For the text-containing cell, return its midpoint in (x, y) coordinate format. 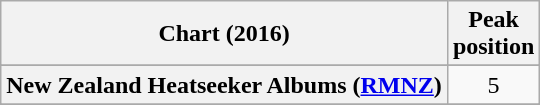
Peak position (493, 34)
New Zealand Heatseeker Albums (RMNZ) (224, 85)
5 (493, 85)
Chart (2016) (224, 34)
